Extract the [x, y] coordinate from the center of the cell holding the provided text.  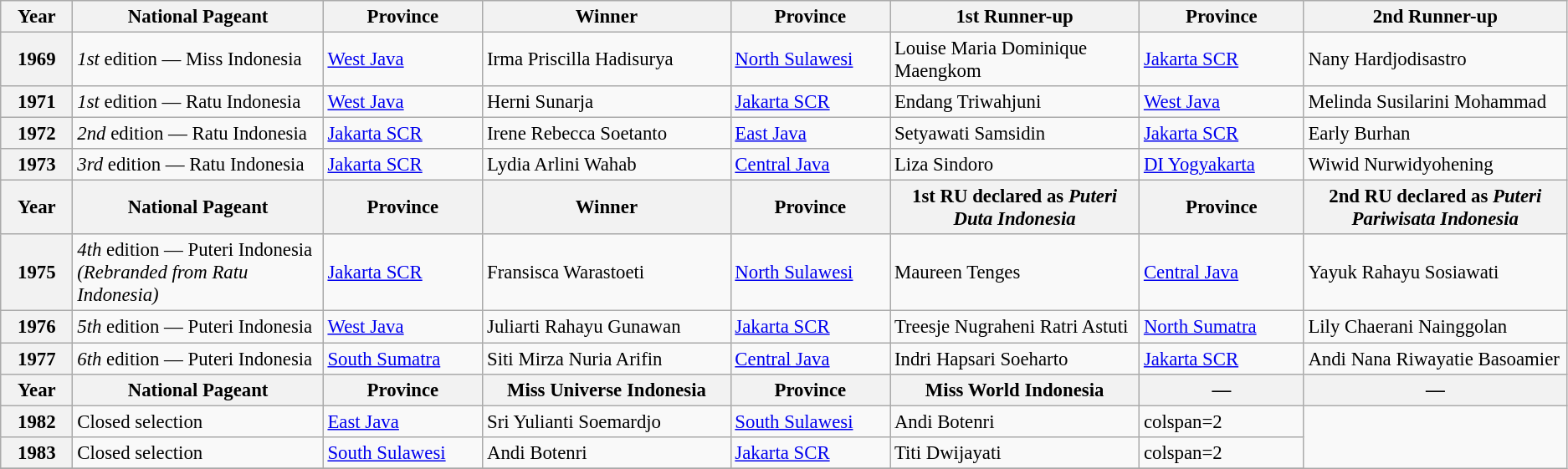
1976 [37, 327]
DI Yogyakarta [1222, 165]
Louise Maria Dominique Maengkom [1015, 60]
Titi Dwijayati [1015, 452]
6th edition ― Puteri Indonesia [197, 359]
1977 [37, 359]
1st Runner-up [1015, 17]
2nd edition ― Ratu Indonesia [197, 134]
Maureen Tenges [1015, 273]
Herni Sunarja [607, 102]
3rd edition ― Ratu Indonesia [197, 165]
1st edition ― Ratu Indonesia [197, 102]
Miss World Indonesia [1015, 390]
Irma Priscilla Hadisurya [607, 60]
1983 [37, 452]
1969 [37, 60]
Melinda Susilarini Mohammad [1435, 102]
4th edition ― Puteri Indonesia (Rebranded from Ratu Indonesia) [197, 273]
Siti Mirza Nuria Arifin [607, 359]
Nany Hardjodisastro [1435, 60]
South Sumatra [403, 359]
Treesje Nugraheni Ratri Astuti [1015, 327]
2nd RU declared as Puteri Pariwisata Indonesia [1435, 207]
1st RU declared as Puteri Duta Indonesia [1015, 207]
2nd Runner-up [1435, 17]
North Sumatra [1222, 327]
Setyawati Samsidin [1015, 134]
1972 [37, 134]
1971 [37, 102]
Endang Triwahjuni [1015, 102]
Early Burhan [1435, 134]
Juliarti Rahayu Gunawan [607, 327]
Wiwid Nurwidyohening [1435, 165]
Sri Yulianti Soemardjo [607, 421]
Liza Sindoro [1015, 165]
1973 [37, 165]
1982 [37, 421]
Miss Universe Indonesia [607, 390]
Lydia Arlini Wahab [607, 165]
5th edition ― Puteri Indonesia [197, 327]
Lily Chaerani Nainggolan [1435, 327]
1975 [37, 273]
Fransisca Warastoeti [607, 273]
Irene Rebecca Soetanto [607, 134]
1st edition ― Miss Indonesia [197, 60]
Yayuk Rahayu Sosiawati [1435, 273]
Indri Hapsari Soeharto [1015, 359]
Andi Nana Riwayatie Basoamier [1435, 359]
